Scan for the cell matching the given text and deliver its [x, y] coordinate at center. 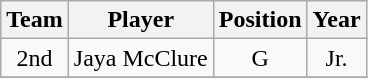
G [260, 58]
Jaya McClure [140, 58]
2nd [35, 58]
Team [35, 20]
Year [336, 20]
Position [260, 20]
Player [140, 20]
Jr. [336, 58]
